Output the (x, y) coordinate of the center of the cell containing the given text.  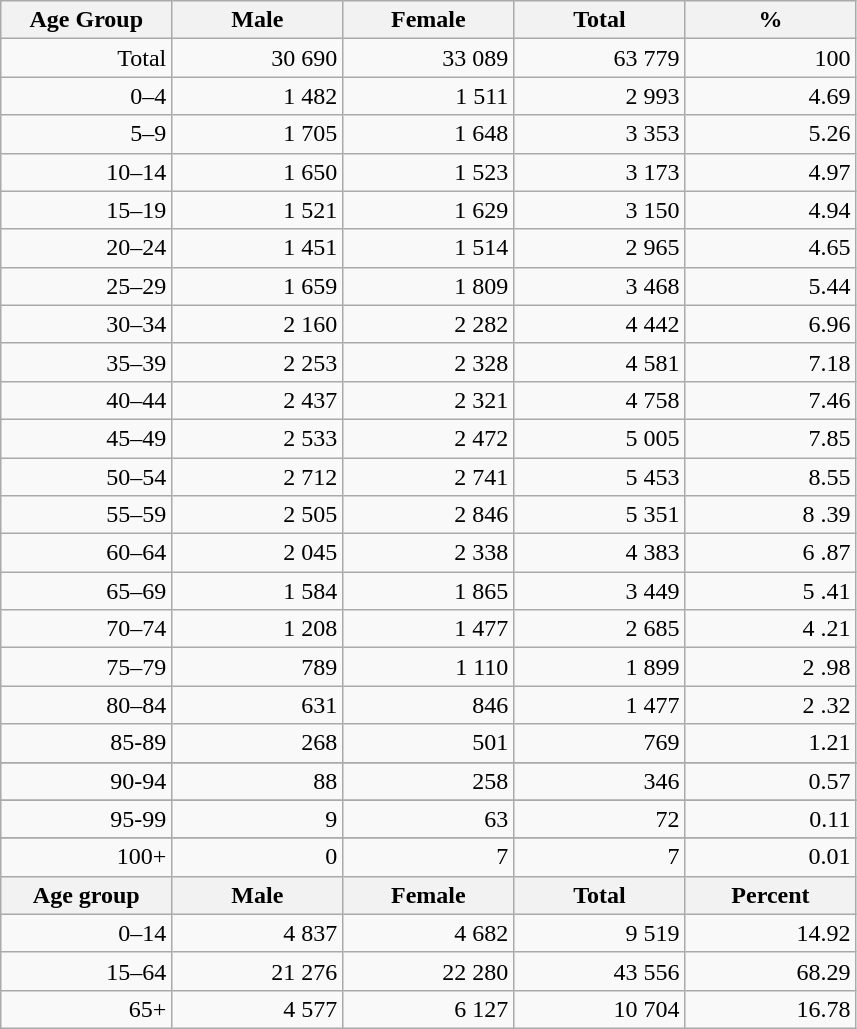
1 521 (258, 210)
0–14 (86, 933)
769 (600, 743)
95-99 (86, 819)
0.11 (770, 819)
14.92 (770, 933)
2 712 (258, 477)
5–9 (86, 134)
789 (258, 667)
22 280 (428, 971)
10 704 (600, 1009)
9 519 (600, 933)
3 468 (600, 286)
2 338 (428, 553)
7.18 (770, 362)
45–49 (86, 438)
% (770, 20)
16.78 (770, 1009)
4 442 (600, 324)
15–19 (86, 210)
1 584 (258, 591)
50–54 (86, 477)
1 899 (600, 667)
0 (258, 857)
8 .39 (770, 515)
4 .21 (770, 629)
2 993 (600, 96)
1 648 (428, 134)
1 110 (428, 667)
5 .41 (770, 591)
4 682 (428, 933)
4.97 (770, 172)
4.65 (770, 248)
68.29 (770, 971)
4 758 (600, 400)
631 (258, 705)
15–64 (86, 971)
30 690 (258, 58)
7.46 (770, 400)
100+ (86, 857)
65–69 (86, 591)
25–29 (86, 286)
5 351 (600, 515)
63 (428, 819)
1 705 (258, 134)
258 (428, 781)
4.69 (770, 96)
2 .98 (770, 667)
Age group (86, 895)
80–84 (86, 705)
2 533 (258, 438)
6 127 (428, 1009)
2 437 (258, 400)
1 865 (428, 591)
65+ (86, 1009)
4.94 (770, 210)
75–79 (86, 667)
60–64 (86, 553)
2 685 (600, 629)
2 .32 (770, 705)
4 581 (600, 362)
2 472 (428, 438)
43 556 (600, 971)
5.44 (770, 286)
9 (258, 819)
3 353 (600, 134)
0–4 (86, 96)
1 659 (258, 286)
33 089 (428, 58)
1 511 (428, 96)
1 482 (258, 96)
2 045 (258, 553)
72 (600, 819)
2 328 (428, 362)
2 321 (428, 400)
8.55 (770, 477)
4 383 (600, 553)
1 208 (258, 629)
20–24 (86, 248)
2 846 (428, 515)
40–44 (86, 400)
7.85 (770, 438)
501 (428, 743)
30–34 (86, 324)
88 (258, 781)
4 837 (258, 933)
85-89 (86, 743)
3 173 (600, 172)
6.96 (770, 324)
70–74 (86, 629)
2 965 (600, 248)
2 282 (428, 324)
63 779 (600, 58)
1 514 (428, 248)
2 741 (428, 477)
1.21 (770, 743)
5.26 (770, 134)
Percent (770, 895)
0.01 (770, 857)
4 577 (258, 1009)
1 650 (258, 172)
3 449 (600, 591)
346 (600, 781)
90-94 (86, 781)
5 453 (600, 477)
846 (428, 705)
1 629 (428, 210)
1 523 (428, 172)
2 505 (258, 515)
268 (258, 743)
0.57 (770, 781)
100 (770, 58)
5 005 (600, 438)
6 .87 (770, 553)
1 451 (258, 248)
2 253 (258, 362)
35–39 (86, 362)
3 150 (600, 210)
Age Group (86, 20)
1 809 (428, 286)
2 160 (258, 324)
10–14 (86, 172)
21 276 (258, 971)
55–59 (86, 515)
